Return the [X, Y] coordinate for the center point of the cell that contains the specified text.  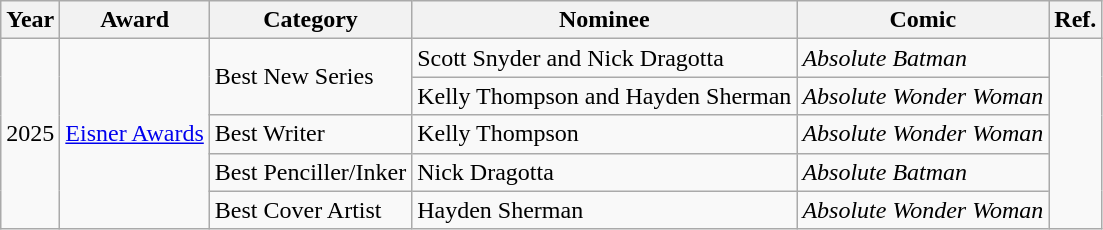
Best Penciller/Inker [310, 172]
Nominee [604, 20]
Kelly Thompson and Hayden Sherman [604, 96]
Award [135, 20]
Ref. [1076, 20]
Kelly Thompson [604, 134]
Best New Series [310, 77]
Category [310, 20]
Comic [923, 20]
Hayden Sherman [604, 210]
Year [30, 20]
Best Cover Artist [310, 210]
2025 [30, 134]
Best Writer [310, 134]
Eisner Awards [135, 134]
Scott Snyder and Nick Dragotta [604, 58]
Nick Dragotta [604, 172]
